Extract the [x, y] coordinate from the center of the cell holding the provided text.  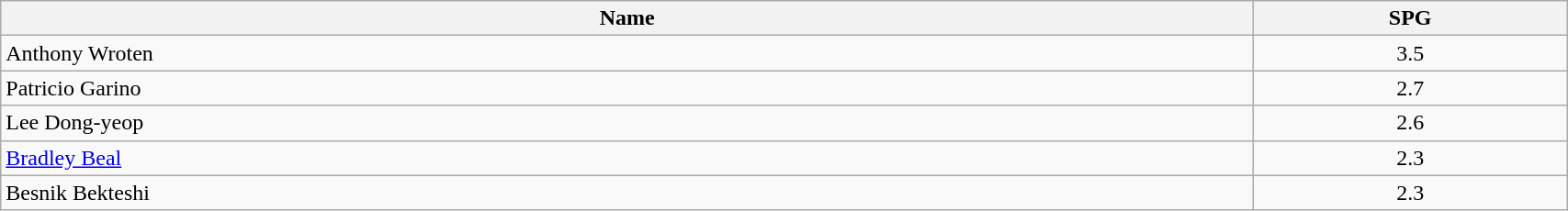
SPG [1411, 18]
Anthony Wroten [627, 53]
3.5 [1411, 53]
Besnik Bekteshi [627, 193]
2.6 [1411, 123]
Name [627, 18]
Patricio Garino [627, 88]
2.7 [1411, 88]
Bradley Beal [627, 158]
Lee Dong-yeop [627, 123]
